Return (x, y) of the center of cell containing provided text 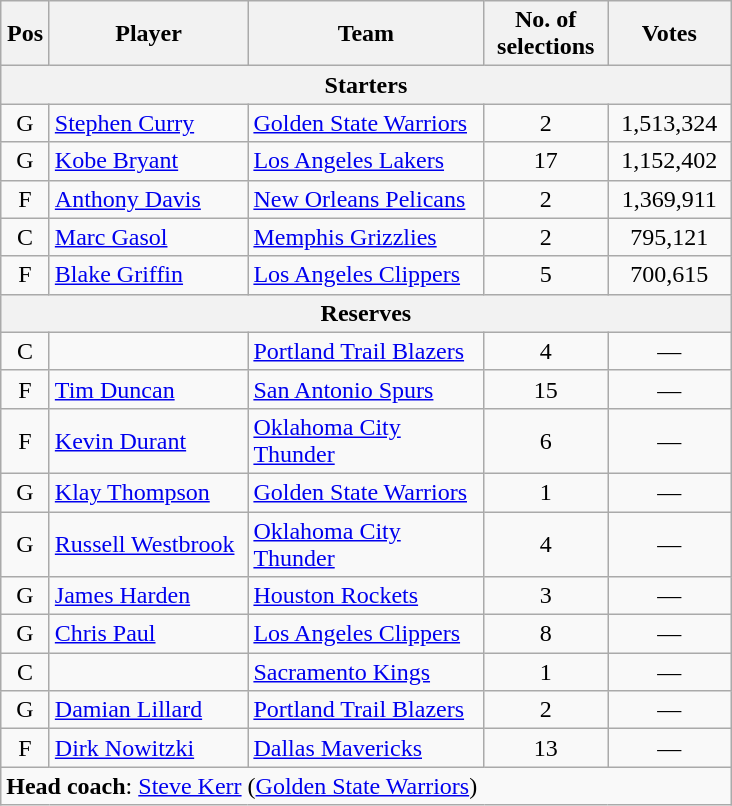
795,121 (670, 237)
8 (546, 634)
Marc Gasol (148, 237)
Player (148, 34)
Dirk Nowitzki (148, 748)
1,369,911 (670, 199)
13 (546, 748)
Blake Griffin (148, 275)
Anthony Davis (148, 199)
Memphis Grizzlies (366, 237)
17 (546, 161)
Los Angeles Lakers (366, 161)
Dallas Mavericks (366, 748)
San Antonio Spurs (366, 389)
Kobe Bryant (148, 161)
Pos (26, 34)
Starters (366, 85)
15 (546, 389)
Votes (670, 34)
New Orleans Pelicans (366, 199)
Head coach: Steve Kerr (Golden State Warriors) (366, 786)
Kevin Durant (148, 440)
Klay Thompson (148, 492)
No. of selections (546, 34)
Houston Rockets (366, 596)
Damian Lillard (148, 710)
3 (546, 596)
700,615 (670, 275)
Russell Westbrook (148, 544)
Tim Duncan (148, 389)
1,513,324 (670, 123)
Stephen Curry (148, 123)
James Harden (148, 596)
5 (546, 275)
Chris Paul (148, 634)
Sacramento Kings (366, 672)
1,152,402 (670, 161)
Reserves (366, 313)
Team (366, 34)
6 (546, 440)
